For the text-containing cell, return its midpoint in (x, y) coordinate format. 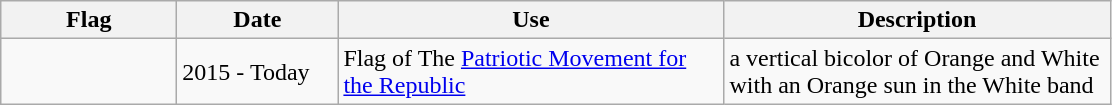
Description (917, 20)
Use (531, 20)
2015 - Today (258, 72)
Flag of The Patriotic Movement for the Republic (531, 72)
a vertical bicolor of Orange and White with an Orange sun in the White band (917, 72)
Flag (89, 20)
Date (258, 20)
